From the cell containing the given text, extract its center point as (x, y) coordinate. 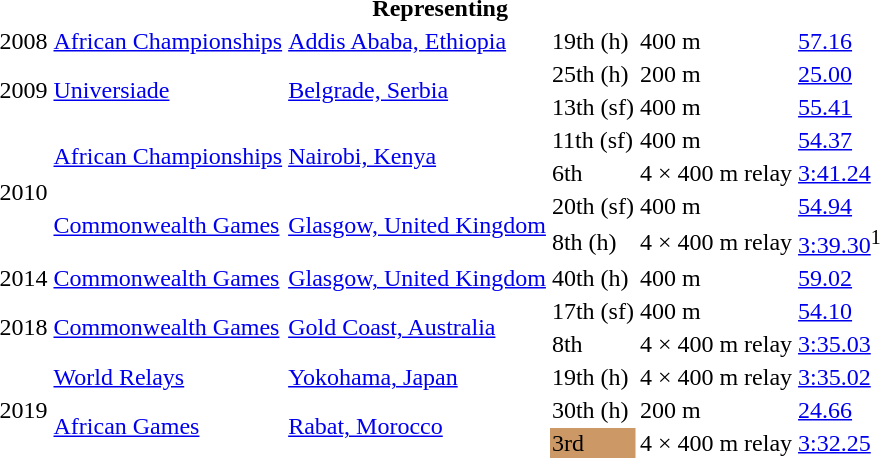
Nairobi, Kenya (418, 156)
Universiade (168, 90)
20th (sf) (592, 206)
8th (592, 344)
Gold Coast, Australia (418, 328)
African Games (168, 426)
40th (h) (592, 278)
Yokohama, Japan (418, 377)
World Relays (168, 377)
Rabat, Morocco (418, 426)
3rd (592, 443)
11th (sf) (592, 140)
Belgrade, Serbia (418, 90)
13th (sf) (592, 107)
25th (h) (592, 74)
17th (sf) (592, 311)
8th (h) (592, 242)
Addis Ababa, Ethiopia (418, 41)
6th (592, 173)
30th (h) (592, 410)
